Provide the [X, Y] coordinate of the cell's center where the given text is located.  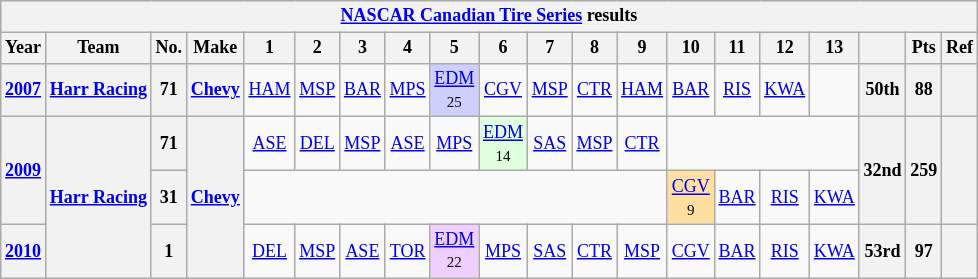
2009 [24, 170]
Year [24, 48]
Make [215, 48]
EDM22 [454, 251]
7 [550, 48]
50th [882, 90]
11 [737, 48]
Ref [960, 48]
EDM25 [454, 90]
2 [318, 48]
Pts [924, 48]
CGV9 [690, 197]
5 [454, 48]
53rd [882, 251]
2007 [24, 90]
NASCAR Canadian Tire Series results [489, 16]
4 [408, 48]
8 [594, 48]
2010 [24, 251]
10 [690, 48]
13 [835, 48]
TOR [408, 251]
259 [924, 170]
3 [363, 48]
88 [924, 90]
6 [504, 48]
12 [785, 48]
9 [642, 48]
32nd [882, 170]
97 [924, 251]
EDM14 [504, 144]
No. [168, 48]
31 [168, 197]
Team [98, 48]
